Scan for the cell matching the given text and deliver its (X, Y) coordinate at center. 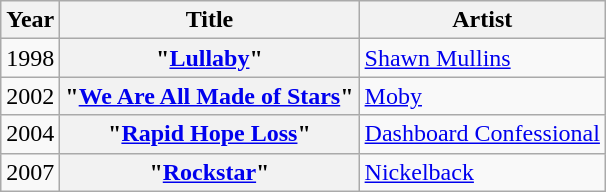
"Rapid Hope Loss" (210, 134)
2004 (30, 134)
Artist (482, 20)
Title (210, 20)
"We Are All Made of Stars" (210, 96)
2007 (30, 172)
"Lullaby" (210, 58)
Nickelback (482, 172)
Moby (482, 96)
1998 (30, 58)
"Rockstar" (210, 172)
2002 (30, 96)
Year (30, 20)
Dashboard Confessional (482, 134)
Shawn Mullins (482, 58)
